Return (x, y) of the center of cell containing provided text 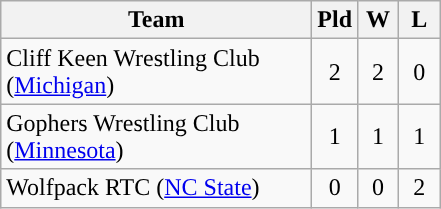
Team (156, 20)
W (378, 20)
Pld (335, 20)
Wolfpack RTC (NC State) (156, 188)
L (420, 20)
Cliff Keen Wrestling Club (Michigan) (156, 72)
Gophers Wrestling Club (Minnesota) (156, 136)
